Locate the cell with the specified text and output its (x, y) center coordinate. 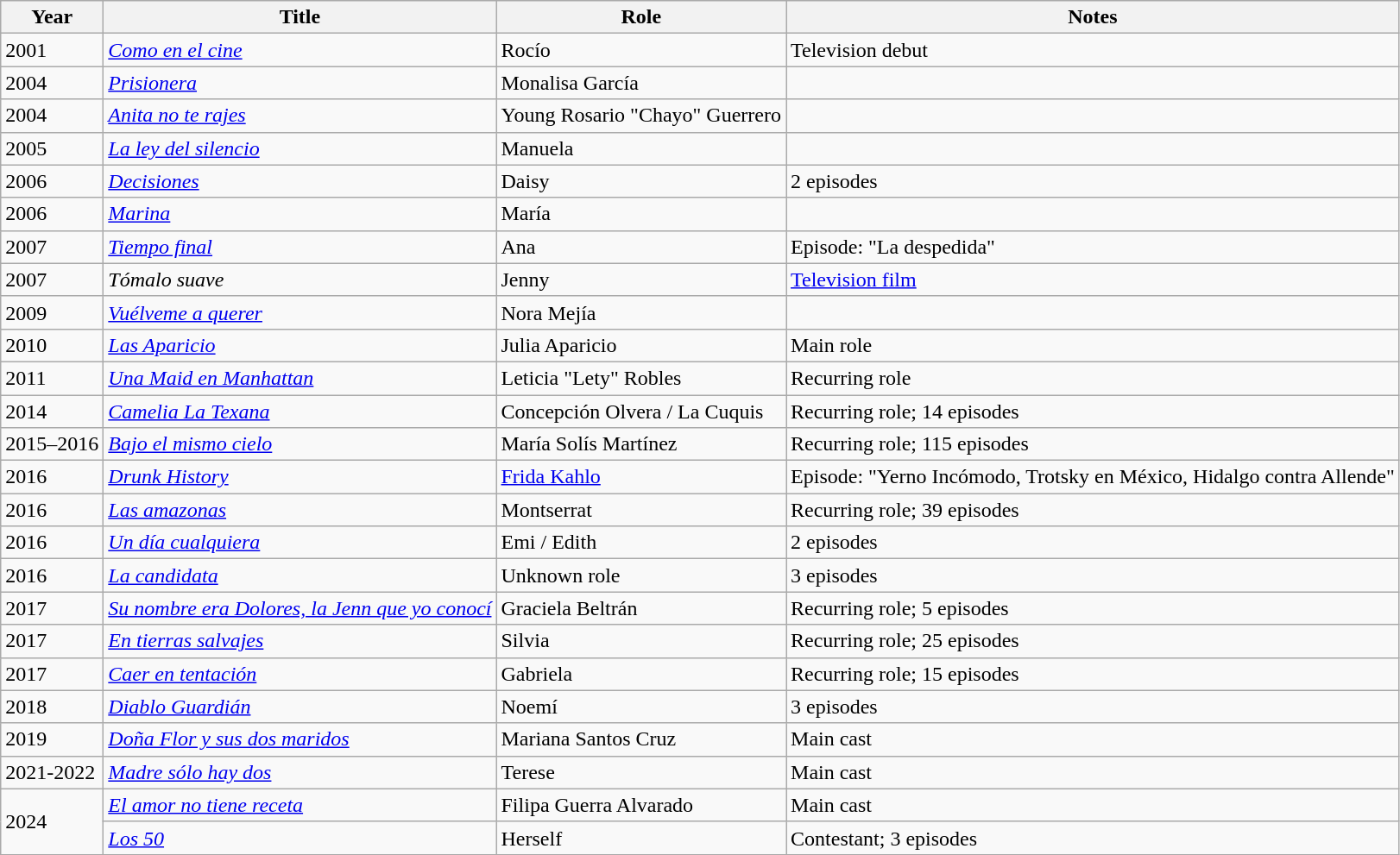
2009 (52, 312)
Ana (641, 247)
Concepción Olvera / La Cuquis (641, 412)
Episode: "Yerno Incómodo, Trotsky en México, Hidalgo contra Allende" (1093, 477)
2010 (52, 345)
Vuélveme a querer (300, 312)
Recurring role; 115 episodes (1093, 444)
El amor no tiene receta (300, 805)
Emi / Edith (641, 543)
Bajo el mismo cielo (300, 444)
La ley del silencio (300, 148)
Gabriela (641, 674)
Silvia (641, 641)
María Solís Martínez (641, 444)
2005 (52, 148)
Prisionera (300, 83)
Un día cualquiera (300, 543)
2021-2022 (52, 772)
Manuela (641, 148)
Recurring role; 25 episodes (1093, 641)
Frida Kahlo (641, 477)
Jenny (641, 280)
María (641, 214)
2019 (52, 739)
La candidata (300, 575)
Herself (641, 838)
Recurring role; 39 episodes (1093, 510)
Young Rosario "Chayo" Guerrero (641, 116)
Graciela Beltrán (641, 608)
Marina (300, 214)
Madre sólo hay dos (300, 772)
Recurring role; 15 episodes (1093, 674)
Title (300, 17)
2015–2016 (52, 444)
Episode: "La despedida" (1093, 247)
Noemí (641, 707)
Drunk History (300, 477)
2018 (52, 707)
Como en el cine (300, 50)
Unknown role (641, 575)
Leticia "Lety" Robles (641, 378)
Los 50 (300, 838)
Recurring role (1093, 378)
Television film (1093, 280)
Television debut (1093, 50)
2001 (52, 50)
Recurring role; 14 episodes (1093, 412)
En tierras salvajes (300, 641)
Camelia La Texana (300, 412)
Anita no te rajes (300, 116)
Notes (1093, 17)
Una Maid en Manhattan (300, 378)
Su nombre era Dolores, la Jenn que yo conocí (300, 608)
Decisiones (300, 181)
Diablo Guardián (300, 707)
Monalisa García (641, 83)
Julia Aparicio (641, 345)
Role (641, 17)
Rocío (641, 50)
Las amazonas (300, 510)
Main role (1093, 345)
Terese (641, 772)
Mariana Santos Cruz (641, 739)
Contestant; 3 episodes (1093, 838)
Filipa Guerra Alvarado (641, 805)
Tómalo suave (300, 280)
2014 (52, 412)
Doña Flor y sus dos maridos (300, 739)
2011 (52, 378)
Year (52, 17)
2024 (52, 821)
Nora Mejía (641, 312)
Las Aparicio (300, 345)
Montserrat (641, 510)
Daisy (641, 181)
Tiempo final (300, 247)
Recurring role; 5 episodes (1093, 608)
Caer en tentación (300, 674)
